Locate the cell with the specified text and output its [x, y] center coordinate. 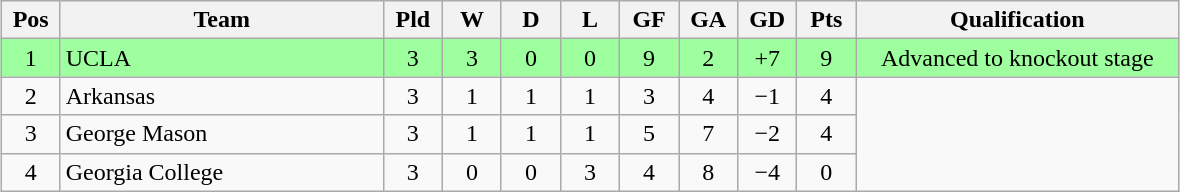
Pos [30, 20]
GA [708, 20]
George Mason [222, 134]
5 [650, 134]
GF [650, 20]
Pld [412, 20]
−1 [768, 96]
Advanced to knockout stage [1018, 58]
Team [222, 20]
GD [768, 20]
Georgia College [222, 172]
W [472, 20]
−4 [768, 172]
Arkansas [222, 96]
D [530, 20]
UCLA [222, 58]
L [590, 20]
Qualification [1018, 20]
7 [708, 134]
Pts [826, 20]
+7 [768, 58]
8 [708, 172]
−2 [768, 134]
